Extract the (x, y) coordinate from the center of the cell holding the provided text.  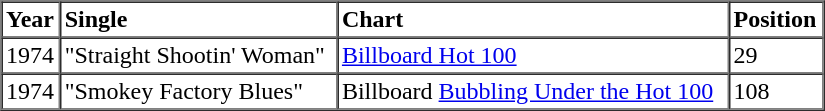
Single (198, 20)
108 (776, 92)
Chart (533, 20)
"Smokey Factory Blues" (198, 92)
"Straight Shootin' Woman" (198, 56)
29 (776, 56)
Billboard Hot 100 (533, 56)
Billboard Bubbling Under the Hot 100 (533, 92)
Position (776, 20)
Year (32, 20)
